Find where the given text appears and provide that cell's center as (X, Y) coordinate. 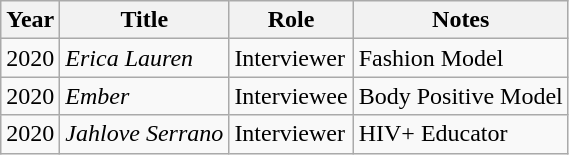
Fashion Model (460, 58)
Title (144, 20)
Notes (460, 20)
Jahlove Serrano (144, 134)
Interviewee (291, 96)
Ember (144, 96)
Erica Lauren (144, 58)
Year (30, 20)
Role (291, 20)
HIV+ Educator (460, 134)
Body Positive Model (460, 96)
